Scan for the cell matching the given text and deliver its (x, y) coordinate at center. 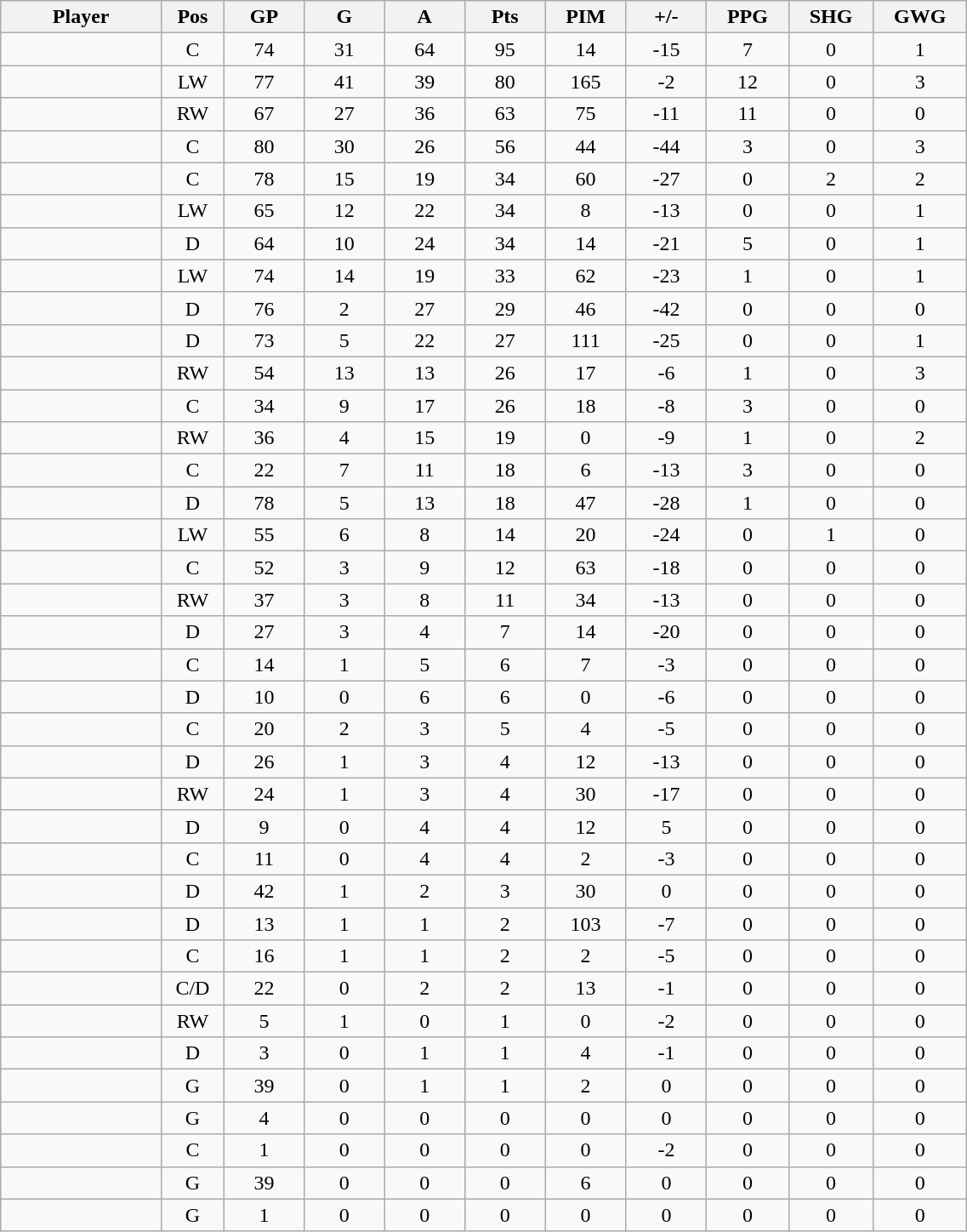
165 (585, 82)
65 (264, 211)
103 (585, 923)
-11 (666, 114)
GP (264, 17)
-7 (666, 923)
+/- (666, 17)
-8 (666, 406)
44 (585, 146)
95 (504, 49)
-42 (666, 308)
77 (264, 82)
56 (504, 146)
GWG (920, 17)
-24 (666, 535)
Player (82, 17)
C/D (193, 989)
111 (585, 340)
-17 (666, 794)
42 (264, 891)
31 (344, 49)
41 (344, 82)
Pos (193, 17)
54 (264, 373)
60 (585, 179)
29 (504, 308)
47 (585, 503)
Pts (504, 17)
-20 (666, 632)
PIM (585, 17)
-25 (666, 340)
16 (264, 956)
73 (264, 340)
37 (264, 600)
-18 (666, 568)
A (424, 17)
-9 (666, 438)
PPG (748, 17)
67 (264, 114)
46 (585, 308)
-15 (666, 49)
52 (264, 568)
-23 (666, 276)
76 (264, 308)
33 (504, 276)
SHG (830, 17)
75 (585, 114)
-21 (666, 243)
62 (585, 276)
-28 (666, 503)
55 (264, 535)
-27 (666, 179)
-44 (666, 146)
